Detect which cell encompasses the target text, then output its (x, y) center coordinate. 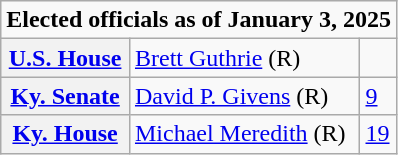
Ky. House (66, 134)
U.S. House (66, 58)
19 (378, 134)
Brett Guthrie (R) (244, 58)
David P. Givens (R) (244, 96)
9 (378, 96)
Michael Meredith (R) (244, 134)
Ky. Senate (66, 96)
Elected officials as of January 3, 2025 (199, 20)
